Determine the (x, y) coordinate at the center of the cell enclosing the given text.  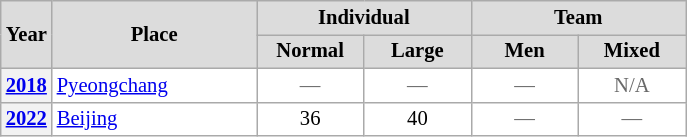
Place (154, 34)
Large (418, 51)
2022 (26, 119)
2018 (26, 85)
Pyeongchang (154, 85)
Year (26, 34)
Men (524, 51)
Beijing (154, 119)
Mixed (632, 51)
Normal (310, 51)
40 (418, 119)
Individual (363, 17)
N/A (632, 85)
36 (310, 119)
Team (578, 17)
